Output the [X, Y] coordinate of the center of the cell containing the given text.  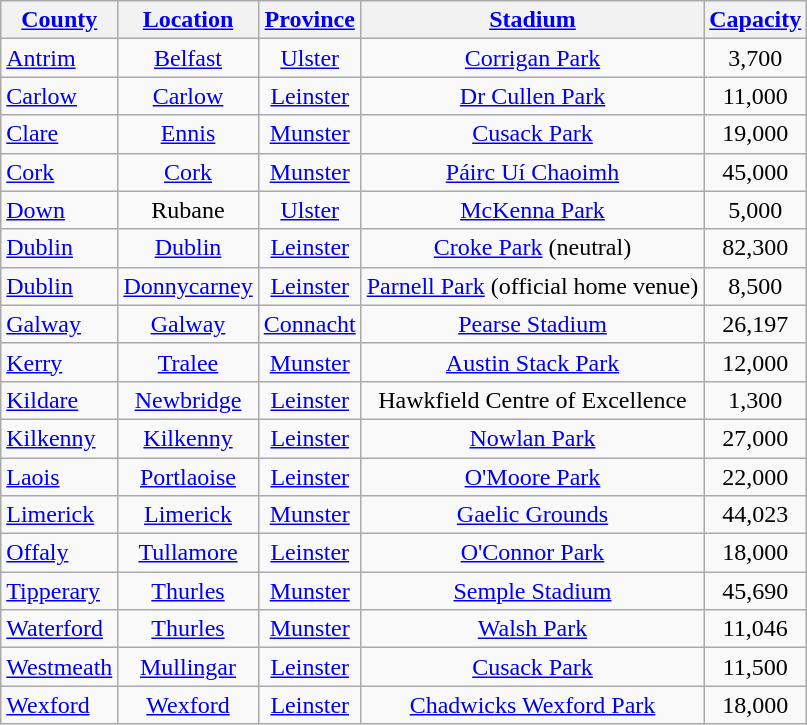
Gaelic Grounds [532, 515]
Austin Stack Park [532, 362]
Province [310, 20]
McKenna Park [532, 210]
Newbridge [188, 400]
3,700 [756, 58]
Nowlan Park [532, 438]
Down [60, 210]
Clare [60, 134]
19,000 [756, 134]
O'Moore Park [532, 477]
82,300 [756, 248]
Páirc Uí Chaoimh [532, 172]
Walsh Park [532, 629]
Rubane [188, 210]
Chadwicks Wexford Park [532, 705]
Connacht [310, 324]
Mullingar [188, 667]
5,000 [756, 210]
Offaly [60, 553]
Laois [60, 477]
8,500 [756, 286]
27,000 [756, 438]
Waterford [60, 629]
12,000 [756, 362]
Portlaoise [188, 477]
County [60, 20]
Capacity [756, 20]
22,000 [756, 477]
Kildare [60, 400]
Westmeath [60, 667]
Parnell Park (official home venue) [532, 286]
Ennis [188, 134]
11,000 [756, 96]
45,000 [756, 172]
Belfast [188, 58]
11,500 [756, 667]
O'Connor Park [532, 553]
Pearse Stadium [532, 324]
Hawkfield Centre of Excellence [532, 400]
Dr Cullen Park [532, 96]
Corrigan Park [532, 58]
Tipperary [60, 591]
45,690 [756, 591]
1,300 [756, 400]
Tralee [188, 362]
Location [188, 20]
26,197 [756, 324]
Croke Park (neutral) [532, 248]
11,046 [756, 629]
Kerry [60, 362]
Donnycarney [188, 286]
Tullamore [188, 553]
Semple Stadium [532, 591]
Stadium [532, 20]
44,023 [756, 515]
Antrim [60, 58]
